Search for the cell housing the specified text and yield its (x, y) center coordinate. 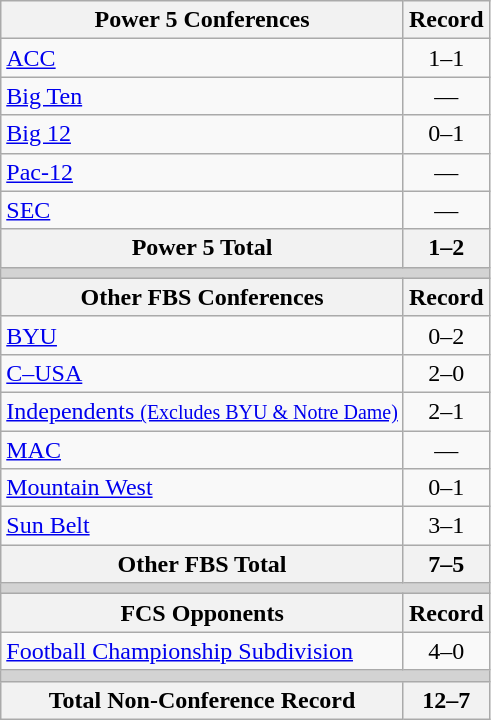
2–0 (446, 373)
ACC (202, 58)
3–1 (446, 526)
FCS Opponents (202, 613)
Sun Belt (202, 526)
7–5 (446, 564)
1–1 (446, 58)
Other FBS Total (202, 564)
Big Ten (202, 96)
MAC (202, 449)
Pac-12 (202, 172)
Independents (Excludes BYU & Notre Dame) (202, 411)
Total Non-Conference Record (202, 700)
Mountain West (202, 488)
BYU (202, 335)
SEC (202, 210)
Other FBS Conferences (202, 297)
Big 12 (202, 134)
12–7 (446, 700)
0–2 (446, 335)
C–USA (202, 373)
Power 5 Conferences (202, 20)
4–0 (446, 651)
Football Championship Subdivision (202, 651)
1–2 (446, 248)
2–1 (446, 411)
Power 5 Total (202, 248)
